Extract the (X, Y) coordinate from the center of the cell holding the provided text.  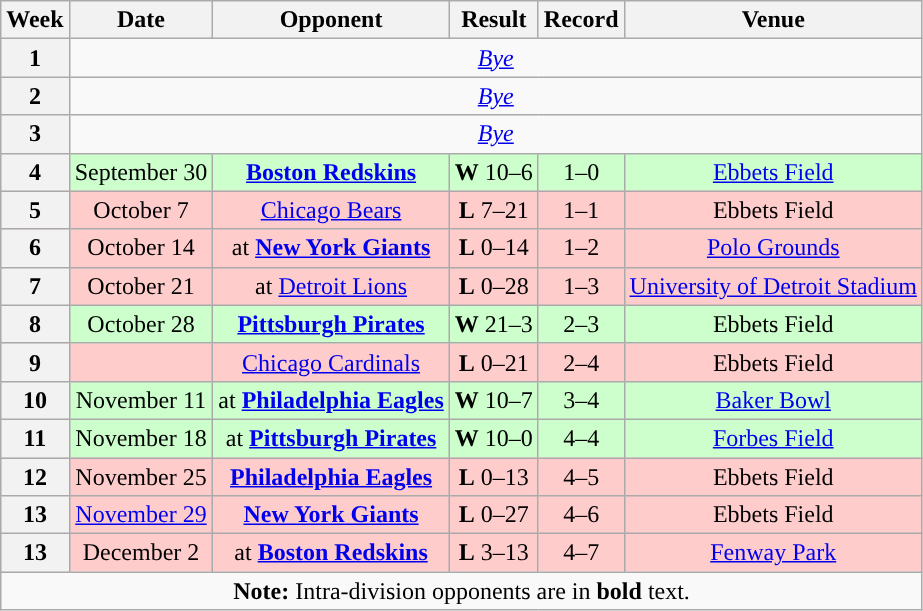
2–3 (581, 324)
W 10–6 (494, 172)
1–2 (581, 248)
7 (35, 286)
1–3 (581, 286)
at Boston Redskins (331, 553)
September 30 (141, 172)
October 28 (141, 324)
4 (35, 172)
Date (141, 20)
9 (35, 362)
1–1 (581, 210)
Forbes Field (773, 438)
at Detroit Lions (331, 286)
Fenway Park (773, 553)
at New York Giants (331, 248)
3 (35, 134)
November 11 (141, 400)
December 2 (141, 553)
at Philadelphia Eagles (331, 400)
L 0–28 (494, 286)
4–7 (581, 553)
Pittsburgh Pirates (331, 324)
L 3–13 (494, 553)
2–4 (581, 362)
1–0 (581, 172)
October 14 (141, 248)
L 7–21 (494, 210)
Philadelphia Eagles (331, 477)
Result (494, 20)
November 18 (141, 438)
November 29 (141, 515)
Record (581, 20)
Baker Bowl (773, 400)
November 25 (141, 477)
11 (35, 438)
8 (35, 324)
Week (35, 20)
Opponent (331, 20)
New York Giants (331, 515)
W 21–3 (494, 324)
October 21 (141, 286)
Chicago Cardinals (331, 362)
W 10–7 (494, 400)
4–5 (581, 477)
4–6 (581, 515)
at Pittsburgh Pirates (331, 438)
October 7 (141, 210)
4–4 (581, 438)
2 (35, 96)
Polo Grounds (773, 248)
6 (35, 248)
Boston Redskins (331, 172)
Chicago Bears (331, 210)
Venue (773, 20)
L 0–13 (494, 477)
University of Detroit Stadium (773, 286)
10 (35, 400)
5 (35, 210)
3–4 (581, 400)
L 0–14 (494, 248)
L 0–21 (494, 362)
W 10–0 (494, 438)
1 (35, 58)
L 0–27 (494, 515)
Note: Intra-division opponents are in bold text. (462, 591)
12 (35, 477)
